For the text-containing cell, return its midpoint in [X, Y] coordinate format. 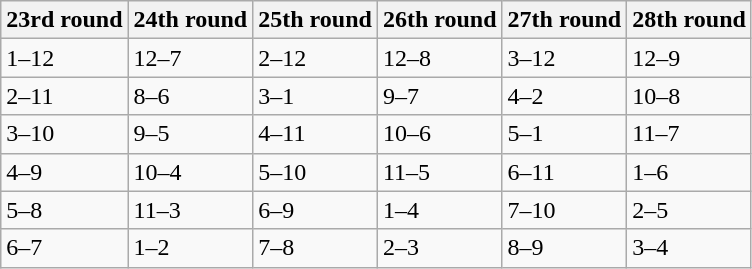
10–8 [690, 96]
10–4 [190, 172]
11–7 [690, 134]
25th round [316, 20]
2–5 [690, 210]
5–1 [564, 134]
1–2 [190, 248]
6–11 [564, 172]
8–9 [564, 248]
4–11 [316, 134]
4–9 [64, 172]
1–12 [64, 58]
3–10 [64, 134]
3–12 [564, 58]
11–5 [440, 172]
26th round [440, 20]
5–10 [316, 172]
28th round [690, 20]
6–9 [316, 210]
2–11 [64, 96]
6–7 [64, 248]
23rd round [64, 20]
7–10 [564, 210]
27th round [564, 20]
1–6 [690, 172]
4–2 [564, 96]
9–5 [190, 134]
12–9 [690, 58]
2–3 [440, 248]
2–12 [316, 58]
9–7 [440, 96]
3–4 [690, 248]
12–7 [190, 58]
5–8 [64, 210]
24th round [190, 20]
7–8 [316, 248]
10–6 [440, 134]
1–4 [440, 210]
12–8 [440, 58]
3–1 [316, 96]
11–3 [190, 210]
8–6 [190, 96]
